From the cell containing the given text, extract its center point as [X, Y] coordinate. 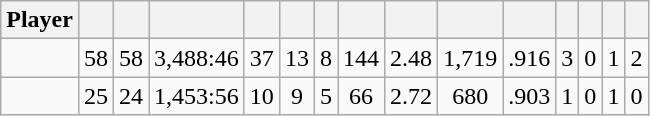
.916 [530, 58]
8 [326, 58]
2.72 [412, 96]
.903 [530, 96]
24 [132, 96]
Player [40, 20]
144 [362, 58]
680 [470, 96]
37 [262, 58]
1,719 [470, 58]
5 [326, 96]
9 [296, 96]
3 [568, 58]
3,488:46 [197, 58]
2.48 [412, 58]
2 [636, 58]
13 [296, 58]
1,453:56 [197, 96]
10 [262, 96]
66 [362, 96]
25 [96, 96]
